For the text-containing cell, return its midpoint in [x, y] coordinate format. 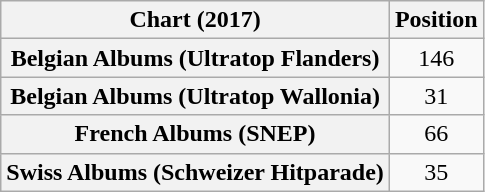
Swiss Albums (Schweizer Hitparade) [196, 172]
Belgian Albums (Ultratop Flanders) [196, 58]
31 [436, 96]
146 [436, 58]
Chart (2017) [196, 20]
French Albums (SNEP) [196, 134]
35 [436, 172]
Position [436, 20]
66 [436, 134]
Belgian Albums (Ultratop Wallonia) [196, 96]
